Return [X, Y] of the center of cell containing provided text 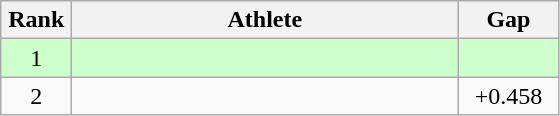
Rank [36, 20]
1 [36, 58]
+0.458 [508, 96]
Athlete [265, 20]
2 [36, 96]
Gap [508, 20]
